Output the [X, Y] coordinate of the center of the cell containing the given text.  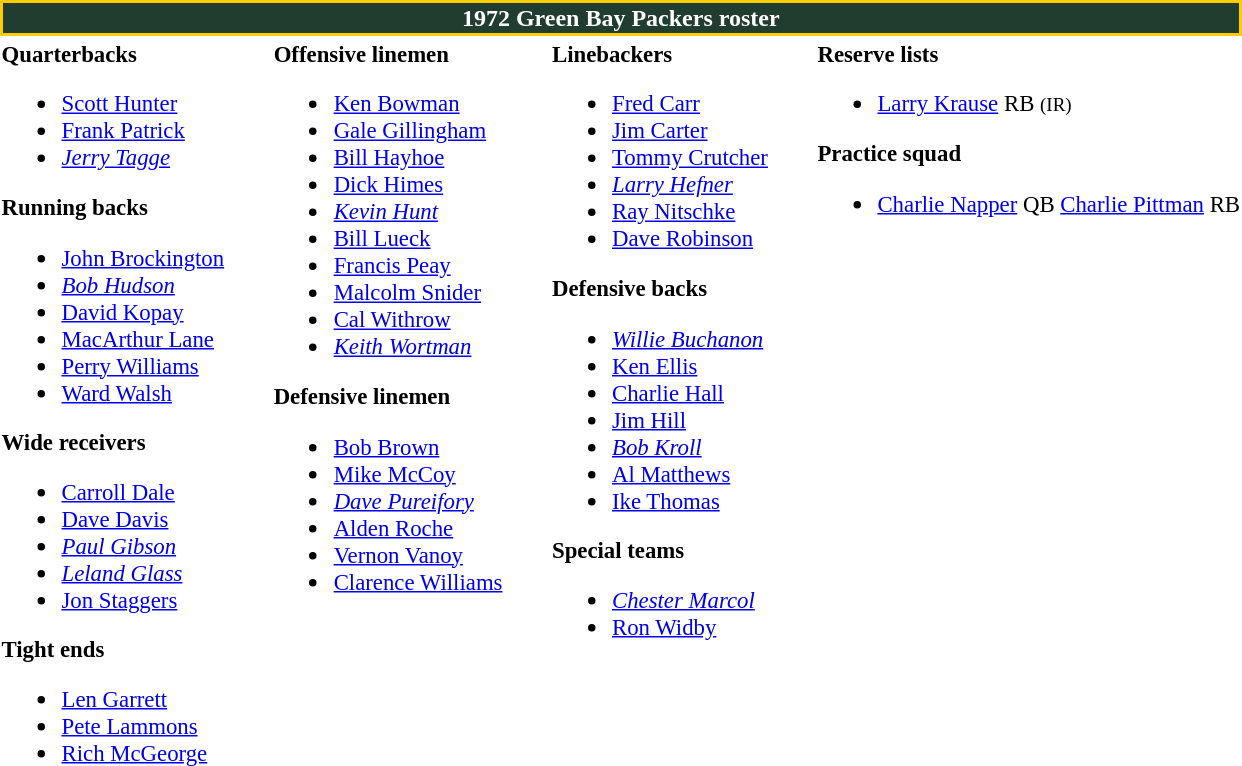
1972 Green Bay Packers roster [621, 18]
